Determine the (x, y) coordinate at the center of the cell enclosing the given text.  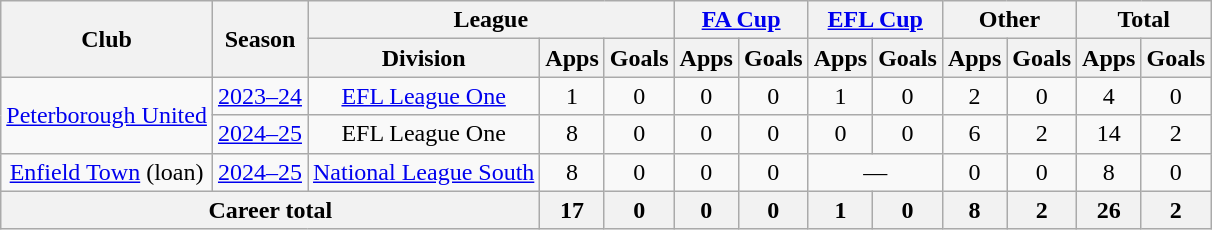
Season (260, 39)
League (492, 20)
National League South (424, 172)
26 (1109, 210)
EFL Cup (875, 20)
Other (1009, 20)
FA Cup (741, 20)
Club (107, 39)
6 (974, 134)
Career total (270, 210)
17 (572, 210)
4 (1109, 96)
Total (1144, 20)
14 (1109, 134)
Enfield Town (loan) (107, 172)
Division (424, 58)
2023–24 (260, 96)
— (875, 172)
Peterborough United (107, 115)
